Locate the cell with the specified text and output its [x, y] center coordinate. 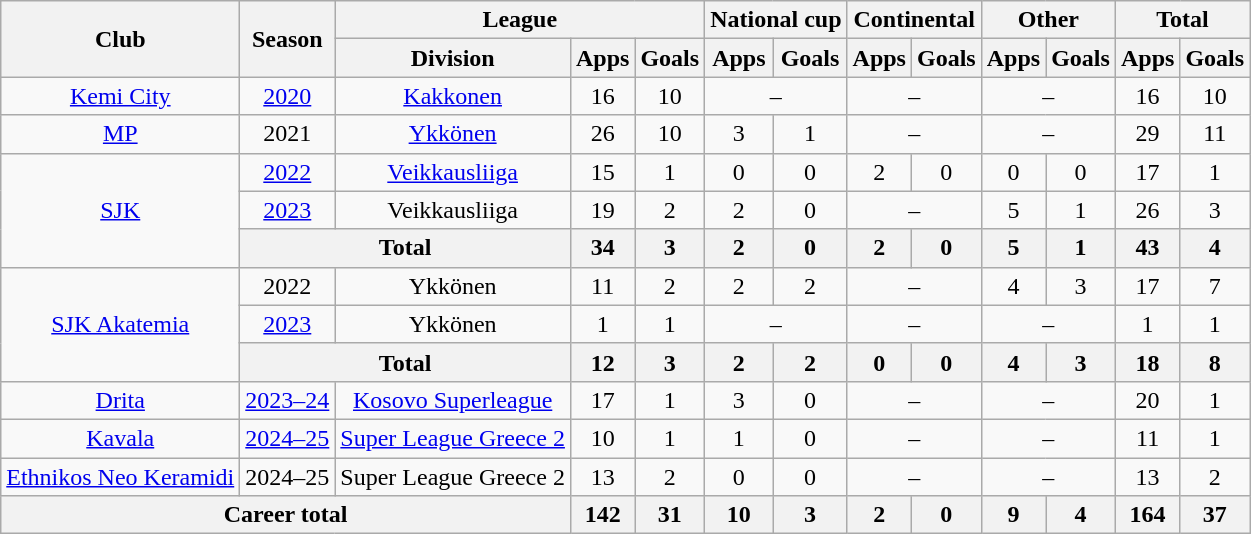
Kakkonen [453, 96]
Other [1048, 20]
31 [670, 515]
Career total [286, 515]
League [520, 20]
37 [1215, 515]
Ethnikos Neo Keramidi [120, 477]
43 [1147, 248]
National cup [776, 20]
Club [120, 39]
29 [1147, 134]
Division [453, 58]
Kavala [120, 438]
142 [602, 515]
2021 [288, 134]
2020 [288, 96]
34 [602, 248]
Kosovo Superleague [453, 400]
9 [1013, 515]
15 [602, 172]
12 [602, 362]
164 [1147, 515]
SJK [120, 210]
MP [120, 134]
8 [1215, 362]
Drita [120, 400]
19 [602, 210]
18 [1147, 362]
20 [1147, 400]
7 [1215, 286]
SJK Akatemia [120, 324]
2023–24 [288, 400]
Season [288, 39]
Kemi City [120, 96]
Continental [914, 20]
